Identify which cell holds the provided text, then report its [X, Y] central coordinate. 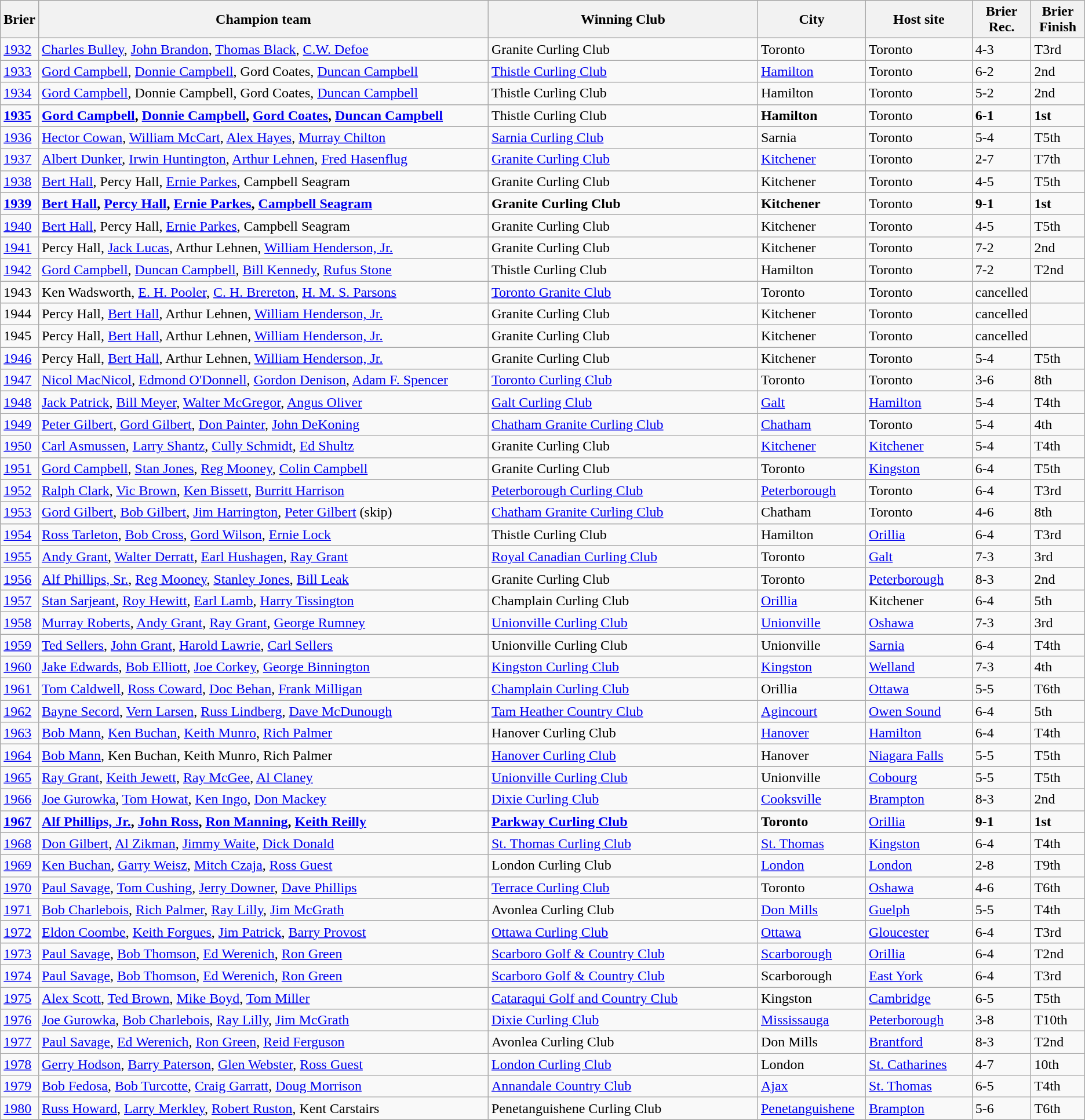
Russ Howard, Larry Merkley, Robert Ruston, Kent Carstairs [263, 1108]
Alf Phillips, Sr., Reg Mooney, Stanley Jones, Bill Leak [263, 579]
Andy Grant, Walter Derratt, Earl Hushagen, Ray Grant [263, 557]
St. Thomas Curling Club [622, 843]
Ted Sellers, John Grant, Harold Lawrie, Carl Sellers [263, 645]
Peterborough Curling Club [622, 490]
City [811, 20]
Stan Sarjeant, Roy Hewitt, Earl Lamb, Harry Tissington [263, 601]
East York [919, 976]
1964 [20, 755]
T9th [1058, 866]
2-8 [1002, 866]
Alex Scott, Ted Brown, Mike Boyd, Tom Miller [263, 998]
1932 [20, 49]
1948 [20, 402]
1978 [20, 1064]
Host site [919, 20]
Brier [20, 20]
1939 [20, 203]
1971 [20, 910]
1980 [20, 1108]
Jake Edwards, Bob Elliott, Joe Corkey, George Binnington [263, 667]
Albert Dunker, Irwin Huntington, Arthur Lehnen, Fred Hasenflug [263, 159]
Owen Sound [919, 711]
1974 [20, 976]
1936 [20, 137]
Joe Gurowka, Bob Charlebois, Ray Lilly, Jim McGrath [263, 1020]
Carl Asmussen, Larry Shantz, Cully Schmidt, Ed Shultz [263, 446]
Champion team [263, 20]
1976 [20, 1020]
1950 [20, 446]
Ralph Clark, Vic Brown, Ken Bissett, Burritt Harrison [263, 490]
Brantford [919, 1042]
1973 [20, 954]
1954 [20, 534]
Penetanguishene Curling Club [622, 1108]
Tam Heather Country Club [622, 711]
Penetanguishene [811, 1108]
1979 [20, 1086]
1947 [20, 380]
Nicol MacNicol, Edmond O'Donnell, Gordon Denison, Adam F. Spencer [263, 380]
1937 [20, 159]
1934 [20, 93]
Cataraqui Golf and Country Club [622, 998]
1957 [20, 601]
T7th [1058, 159]
Ken Wadsworth, E. H. Pooler, C. H. Brereton, H. M. S. Parsons [263, 292]
4-7 [1002, 1064]
1966 [20, 799]
1942 [20, 270]
1965 [20, 777]
1953 [20, 512]
1970 [20, 888]
1946 [20, 358]
1967 [20, 821]
Sarnia Curling Club [622, 137]
1935 [20, 115]
Ray Grant, Keith Jewett, Ray McGee, Al Claney [263, 777]
Brier Rec. [1002, 20]
2-7 [1002, 159]
5-6 [1002, 1108]
1938 [20, 181]
T10th [1058, 1020]
Gord Gilbert, Bob Gilbert, Jim Harrington, Peter Gilbert (skip) [263, 512]
Ken Buchan, Garry Weisz, Mitch Czaja, Ross Guest [263, 866]
Toronto Curling Club [622, 380]
Peter Gilbert, Gord Gilbert, Don Painter, John DeKoning [263, 424]
Cambridge [919, 998]
1944 [20, 314]
1945 [20, 336]
Don Gilbert, Al Zikman, Jimmy Waite, Dick Donald [263, 843]
Terrace Curling Club [622, 888]
1960 [20, 667]
Hector Cowan, William McCart, Alex Hayes, Murray Chilton [263, 137]
Jack Patrick, Bill Meyer, Walter McGregor, Angus Oliver [263, 402]
Paul Savage, Ed Werenich, Ron Green, Reid Ferguson [263, 1042]
Murray Roberts, Andy Grant, Ray Grant, George Rumney [263, 623]
1952 [20, 490]
5-2 [1002, 93]
Bayne Secord, Vern Larsen, Russ Lindberg, Dave McDunough [263, 711]
4-3 [1002, 49]
1963 [20, 733]
6-1 [1002, 115]
Kingston Curling Club [622, 667]
Bob Fedosa, Bob Turcotte, Craig Garratt, Doug Morrison [263, 1086]
Gerry Hodson, Barry Paterson, Glen Webster, Ross Guest [263, 1064]
Bob Charlebois, Rich Palmer, Ray Lilly, Jim McGrath [263, 910]
Welland [919, 667]
Cooksville [811, 799]
Percy Hall, Jack Lucas, Arthur Lehnen, William Henderson, Jr. [263, 248]
1968 [20, 843]
Ajax [811, 1086]
Paul Savage, Tom Cushing, Jerry Downer, Dave Phillips [263, 888]
Cobourg [919, 777]
1962 [20, 711]
Ross Tarleton, Bob Cross, Gord Wilson, Ernie Lock [263, 534]
Gord Campbell, Duncan Campbell, Bill Kennedy, Rufus Stone [263, 270]
Galt Curling Club [622, 402]
Guelph [919, 910]
Joe Gurowka, Tom Howat, Ken Ingo, Don Mackey [263, 799]
1943 [20, 292]
Gloucester [919, 932]
Royal Canadian Curling Club [622, 557]
1940 [20, 226]
Alf Phillips, Jr., John Ross, Ron Manning, Keith Reilly [263, 821]
Charles Bulley, John Brandon, Thomas Black, C.W. Defoe [263, 49]
1958 [20, 623]
Agincourt [811, 711]
St. Catharines [919, 1064]
1972 [20, 932]
1933 [20, 71]
1959 [20, 645]
Toronto Granite Club [622, 292]
10th [1058, 1064]
Ottawa Curling Club [622, 932]
Winning Club [622, 20]
Eldon Coombe, Keith Forgues, Jim Patrick, Barry Provost [263, 932]
1955 [20, 557]
1977 [20, 1042]
Niagara Falls [919, 755]
Annandale Country Club [622, 1086]
1949 [20, 424]
Mississauga [811, 1020]
1961 [20, 689]
6-2 [1002, 71]
1941 [20, 248]
Brier Finish [1058, 20]
1975 [20, 998]
Gord Campbell, Stan Jones, Reg Mooney, Colin Campbell [263, 468]
Parkway Curling Club [622, 821]
1951 [20, 468]
1969 [20, 866]
1956 [20, 579]
3-8 [1002, 1020]
3-6 [1002, 380]
Tom Caldwell, Ross Coward, Doc Behan, Frank Milligan [263, 689]
